Output the [X, Y] coordinate of the center of the cell containing the given text.  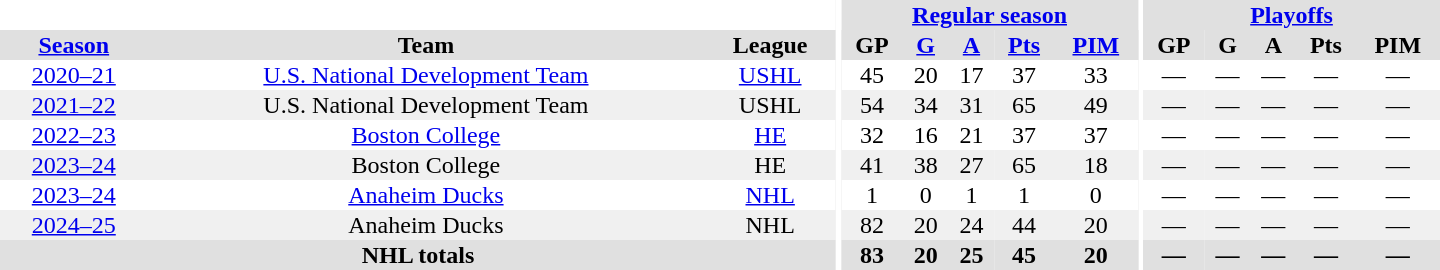
25 [972, 255]
44 [1024, 225]
Playoffs [1292, 15]
21 [972, 135]
24 [972, 225]
16 [926, 135]
2020–21 [74, 75]
2024–25 [74, 225]
17 [972, 75]
Season [74, 45]
49 [1096, 105]
2021–22 [74, 105]
54 [872, 105]
41 [872, 165]
34 [926, 105]
38 [926, 165]
83 [872, 255]
Regular season [990, 15]
82 [872, 225]
33 [1096, 75]
31 [972, 105]
NHL totals [418, 255]
2022–23 [74, 135]
27 [972, 165]
18 [1096, 165]
Team [426, 45]
32 [872, 135]
League [770, 45]
